Capture the cell that displays the provided text and extract its [x, y] central coordinate. 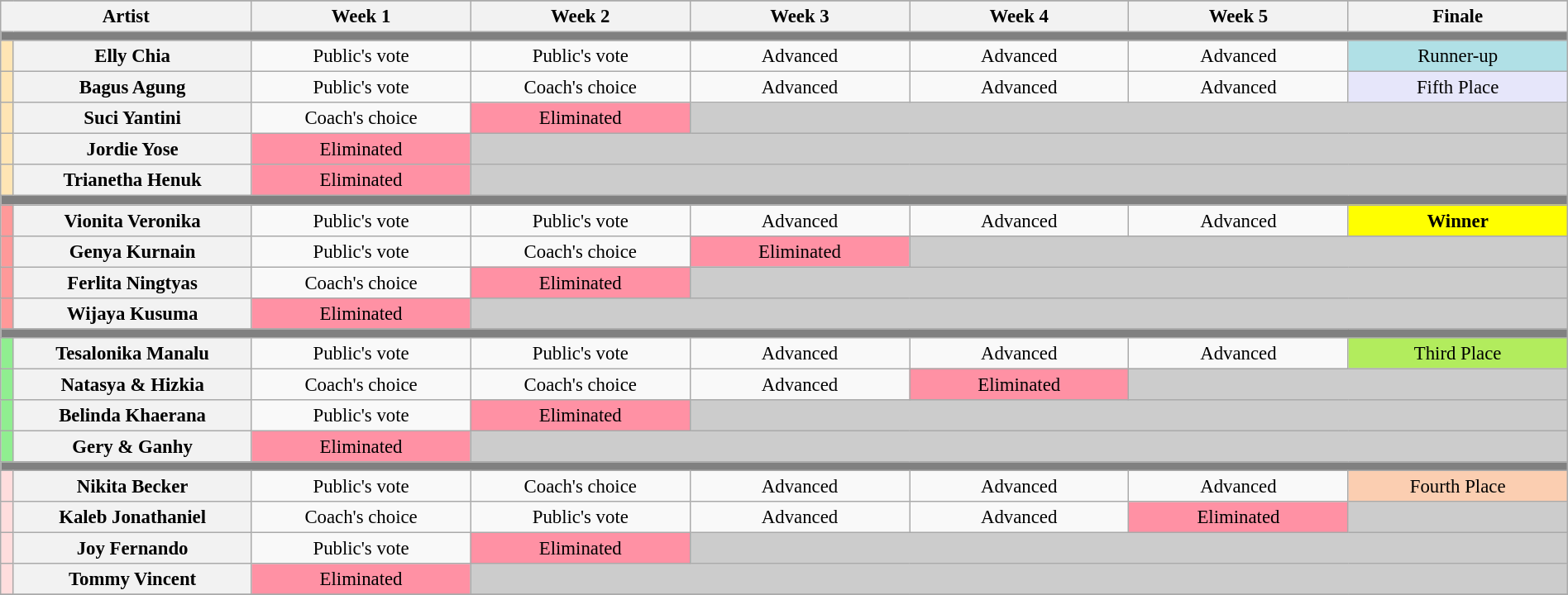
Suci Yantini [132, 118]
Winner [1457, 221]
Fourth Place [1457, 487]
Joy Fernando [132, 549]
Nikita Becker [132, 487]
Tommy Vincent [132, 579]
Third Place [1457, 354]
Ferlita Ningtyas [132, 283]
Natasya & Hizkia [132, 384]
Gery & Ganhy [132, 446]
Finale [1457, 17]
Runner-up [1457, 56]
Week 2 [581, 17]
Week 3 [799, 17]
Week 5 [1239, 17]
Jordie Yose [132, 150]
Trianetha Henuk [132, 181]
Tesalonika Manalu [132, 354]
Wijaya Kusuma [132, 313]
Genya Kurnain [132, 251]
Artist [126, 17]
Vionita Veronika [132, 221]
Week 4 [1019, 17]
Belinda Khaerana [132, 416]
Kaleb Jonathaniel [132, 517]
Elly Chia [132, 56]
Week 1 [361, 17]
Bagus Agung [132, 88]
Fifth Place [1457, 88]
